For the text-containing cell, return its midpoint in [x, y] coordinate format. 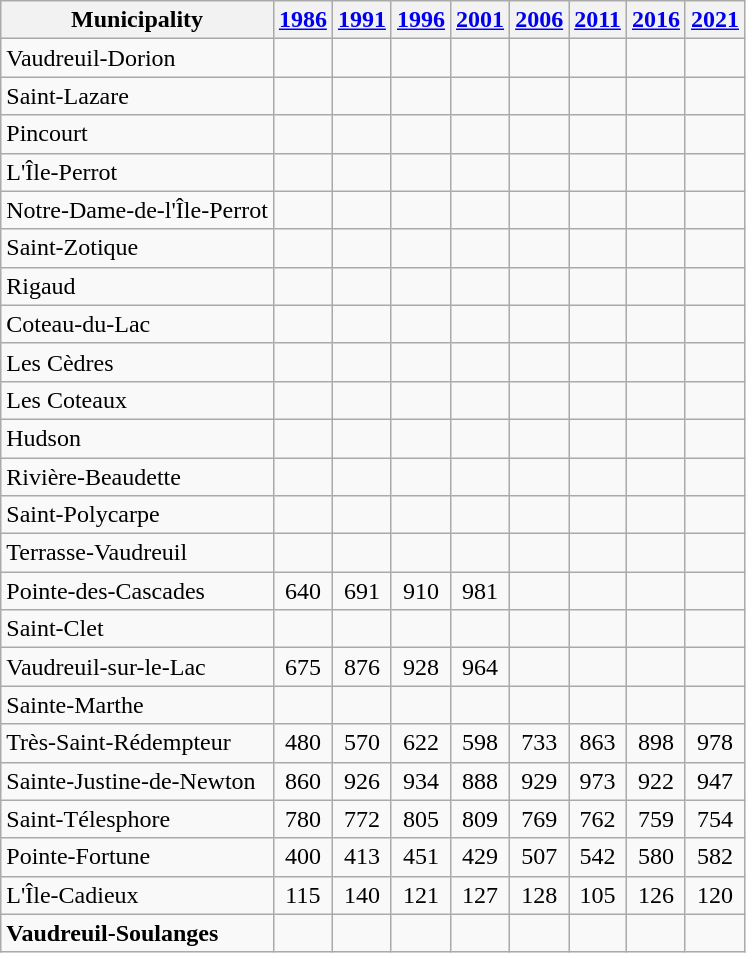
2001 [480, 20]
Très-Saint-Rédempteur [138, 743]
929 [540, 781]
910 [420, 591]
400 [302, 857]
888 [480, 781]
772 [362, 819]
Pincourt [138, 134]
480 [302, 743]
L'Île-Perrot [138, 172]
863 [598, 743]
140 [362, 895]
947 [714, 781]
2011 [598, 20]
964 [480, 667]
582 [714, 857]
Saint-Lazare [138, 96]
Notre-Dame-de-l'Île-Perrot [138, 210]
Pointe-des-Cascades [138, 591]
Saint-Zotique [138, 248]
Les Cèdres [138, 362]
2021 [714, 20]
Saint-Télesphore [138, 819]
780 [302, 819]
926 [362, 781]
Rigaud [138, 286]
126 [656, 895]
127 [480, 895]
Saint-Clet [138, 629]
978 [714, 743]
115 [302, 895]
Coteau-du-Lac [138, 324]
973 [598, 781]
Vaudreuil-sur-le-Lac [138, 667]
Terrasse-Vaudreuil [138, 553]
Municipality [138, 20]
Rivière-Beaudette [138, 477]
Les Coteaux [138, 400]
769 [540, 819]
451 [420, 857]
981 [480, 591]
1991 [362, 20]
598 [480, 743]
762 [598, 819]
507 [540, 857]
Saint-Polycarpe [138, 515]
Vaudreuil-Soulanges [138, 933]
898 [656, 743]
105 [598, 895]
754 [714, 819]
121 [420, 895]
Sainte-Justine-de-Newton [138, 781]
570 [362, 743]
928 [420, 667]
413 [362, 857]
L'Île-Cadieux [138, 895]
1986 [302, 20]
809 [480, 819]
128 [540, 895]
733 [540, 743]
675 [302, 667]
922 [656, 781]
622 [420, 743]
860 [302, 781]
542 [598, 857]
Sainte-Marthe [138, 705]
934 [420, 781]
2006 [540, 20]
1996 [420, 20]
759 [656, 819]
Hudson [138, 438]
2016 [656, 20]
640 [302, 591]
Pointe-Fortune [138, 857]
Vaudreuil-Dorion [138, 58]
580 [656, 857]
429 [480, 857]
691 [362, 591]
805 [420, 819]
120 [714, 895]
876 [362, 667]
